Identify which cell holds the provided text, then report its (X, Y) central coordinate. 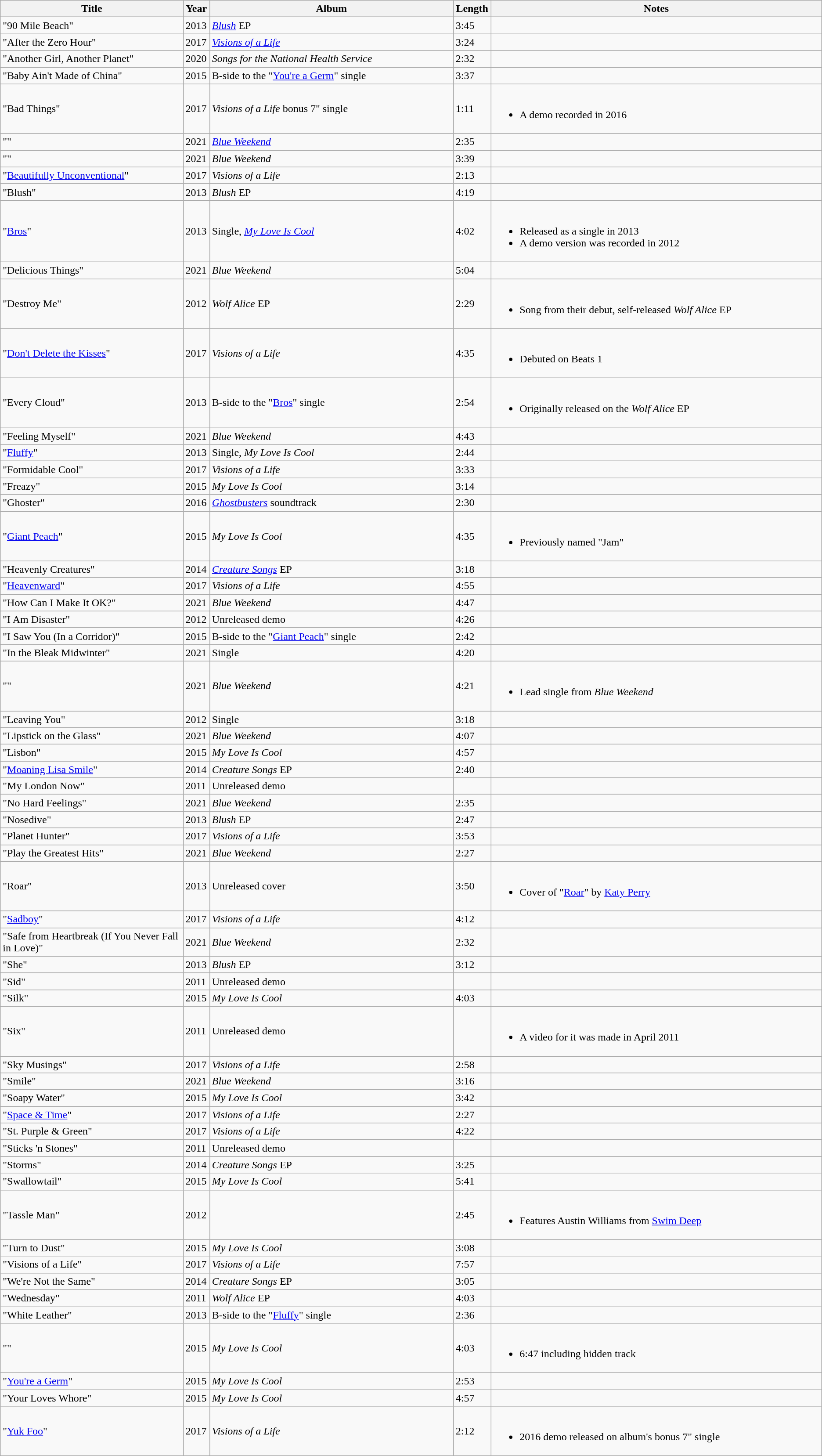
"Soapy Water" (92, 1098)
A demo recorded in 2016 (656, 109)
Title (92, 9)
2:12 (472, 1431)
A video for it was made in April 2011 (656, 1031)
"In the Bleak Midwinter" (92, 653)
Album (331, 9)
3:53 (472, 836)
6:47 including hidden track (656, 1348)
2:13 (472, 175)
2020 (196, 59)
"We're Not the Same" (92, 1281)
Visions of a Life bonus 7" single (331, 109)
5:41 (472, 1181)
Year (196, 9)
B-side to the "Fluffy" single (331, 1315)
3:24 (472, 42)
B-side to the "You're a Germ" single (331, 76)
"Lipstick on the Glass" (92, 736)
3:50 (472, 886)
4:47 (472, 603)
2:53 (472, 1381)
"Delicious Things" (92, 270)
3:45 (472, 25)
Songs for the National Health Service (331, 59)
"Smile" (92, 1081)
"You're a Germ" (92, 1381)
2:30 (472, 503)
3:14 (472, 486)
"Bad Things" (92, 109)
2:36 (472, 1315)
Cover of "Roar" by Katy Perry (656, 886)
"Moaning Lisa Smile" (92, 770)
"I Saw You (In a Corridor)" (92, 636)
"Leaving You" (92, 719)
4:21 (472, 686)
"Feeling Myself" (92, 436)
Ghostbusters soundtrack (331, 503)
"Swallowtail" (92, 1181)
Unreleased cover (331, 886)
"Space & Time" (92, 1115)
"Don't Delete the Kisses" (92, 353)
"90 Mile Beach" (92, 25)
"Heavenward" (92, 586)
Length (472, 9)
B-side to the "Bros" single (331, 403)
"Fluffy" (92, 453)
7:57 (472, 1265)
"Sadboy" (92, 919)
3:37 (472, 76)
3:12 (472, 965)
"Blush" (92, 192)
2016 demo released on album's bonus 7" single (656, 1431)
4:43 (472, 436)
4:19 (472, 192)
2016 (196, 503)
"Six" (92, 1031)
Debuted on Beats 1 (656, 353)
B-side to the "Giant Peach" single (331, 636)
"Turn to Dust" (92, 1248)
4:26 (472, 619)
2:47 (472, 820)
Previously named "Jam" (656, 536)
"Beautifully Unconventional" (92, 175)
4:02 (472, 231)
3:08 (472, 1248)
"Heavenly Creatures" (92, 569)
4:07 (472, 736)
"Nosedive" (92, 820)
Originally released on the Wolf Alice EP (656, 403)
"Freazy" (92, 486)
2:58 (472, 1064)
"Roar" (92, 886)
"How Can I Make It OK?" (92, 603)
"After the Zero Hour" (92, 42)
2:44 (472, 453)
3:05 (472, 1281)
4:20 (472, 653)
"She" (92, 965)
"St. Purple & Green" (92, 1131)
"Safe from Heartbreak (If You Never Fall in Love)" (92, 942)
"Visions of a Life" (92, 1265)
3:25 (472, 1165)
5:04 (472, 270)
"Another Girl, Another Planet" (92, 59)
"Your Loves Whore" (92, 1398)
2:40 (472, 770)
4:22 (472, 1131)
"Destroy Me" (92, 303)
4:12 (472, 919)
"Planet Hunter" (92, 836)
3:39 (472, 159)
"Play the Greatest Hits" (92, 853)
"Lisbon" (92, 753)
"Bros" (92, 231)
"White Leather" (92, 1315)
"Sky Musings" (92, 1064)
"My London Now" (92, 786)
"No Hard Feelings" (92, 803)
Song from their debut, self-released Wolf Alice EP (656, 303)
"Storms" (92, 1165)
4:55 (472, 586)
"Wednesday" (92, 1298)
Released as a single in 2013A demo version was recorded in 2012 (656, 231)
3:42 (472, 1098)
"Ghoster" (92, 503)
2:54 (472, 403)
Notes (656, 9)
"Baby Ain't Made of China" (92, 76)
3:16 (472, 1081)
"Formidable Cool" (92, 470)
2:42 (472, 636)
"Sticks 'n Stones" (92, 1148)
1:11 (472, 109)
"I Am Disaster" (92, 619)
3:33 (472, 470)
"Giant Peach" (92, 536)
Features Austin Williams from Swim Deep (656, 1215)
"Sid" (92, 981)
"Yuk Foo" (92, 1431)
"Tassle Man" (92, 1215)
2:29 (472, 303)
"Silk" (92, 998)
"Every Cloud" (92, 403)
2:45 (472, 1215)
Lead single from Blue Weekend (656, 686)
